Return the [x, y] coordinate for the center point of the cell that contains the specified text.  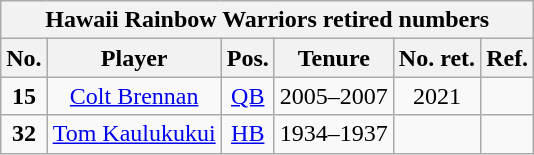
15 [24, 96]
Tom Kaulukukui [134, 134]
No. [24, 58]
Tenure [334, 58]
1934–1937 [334, 134]
Player [134, 58]
HB [248, 134]
Ref. [508, 58]
No. ret. [436, 58]
Colt Brennan [134, 96]
QB [248, 96]
Pos. [248, 58]
2005–2007 [334, 96]
2021 [436, 96]
32 [24, 134]
Hawaii Rainbow Warriors retired numbers [268, 20]
